Find where the given text appears and provide that cell's center as [x, y] coordinate. 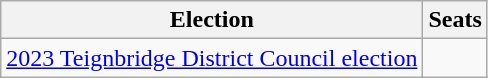
2023 Teignbridge District Council election [212, 58]
Seats [455, 20]
Election [212, 20]
